Provide the (x, y) coordinate of the cell's center where the given text is located.  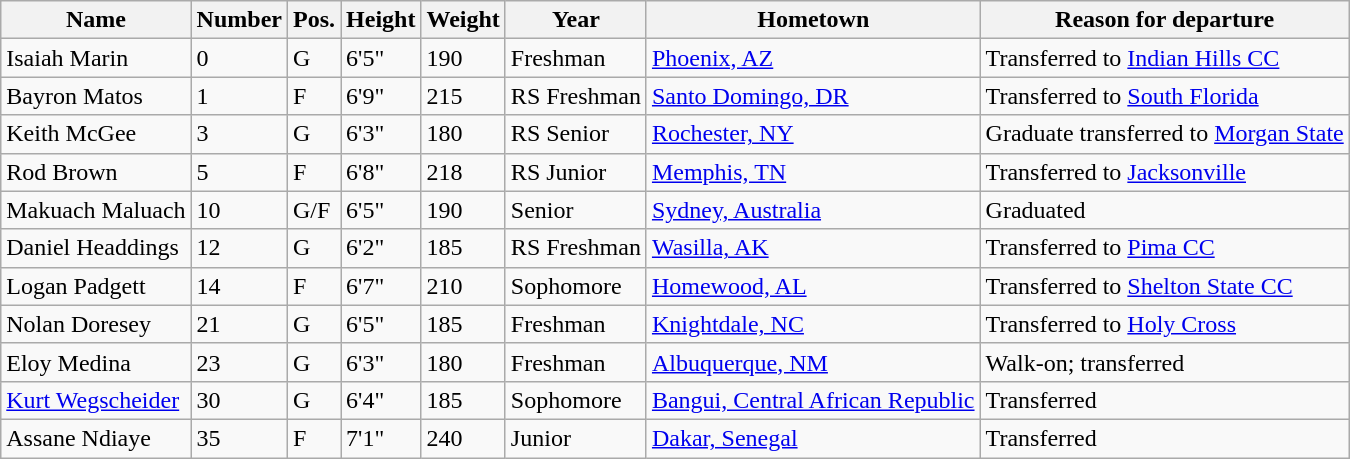
23 (239, 362)
Nolan Doresey (96, 324)
12 (239, 248)
Homewood, AL (813, 286)
Wasilla, AK (813, 248)
Dakar, Senegal (813, 438)
Keith McGee (96, 134)
218 (463, 172)
6'4" (381, 400)
Senior (576, 210)
Bayron Matos (96, 96)
7'1" (381, 438)
Makuach Maluach (96, 210)
Transferred to Pima CC (1164, 248)
Transferred to South Florida (1164, 96)
210 (463, 286)
Bangui, Central African Republic (813, 400)
Transferred to Shelton State CC (1164, 286)
5 (239, 172)
35 (239, 438)
Graduate transferred to Morgan State (1164, 134)
Number (239, 20)
Memphis, TN (813, 172)
Reason for departure (1164, 20)
10 (239, 210)
21 (239, 324)
Daniel Headdings (96, 248)
Rod Brown (96, 172)
RS Junior (576, 172)
Year (576, 20)
Rochester, NY (813, 134)
Eloy Medina (96, 362)
Phoenix, AZ (813, 58)
Assane Ndiaye (96, 438)
1 (239, 96)
Knightdale, NC (813, 324)
Name (96, 20)
6'2" (381, 248)
Hometown (813, 20)
Height (381, 20)
6'9" (381, 96)
Transferred to Jacksonville (1164, 172)
0 (239, 58)
G/F (314, 210)
Albuquerque, NM (813, 362)
240 (463, 438)
6'8" (381, 172)
3 (239, 134)
30 (239, 400)
Walk-on; transferred (1164, 362)
Junior (576, 438)
Kurt Wegscheider (96, 400)
Santo Domingo, DR (813, 96)
6'7" (381, 286)
Transferred to Holy Cross (1164, 324)
14 (239, 286)
Graduated (1164, 210)
Transferred to Indian Hills CC (1164, 58)
Logan Padgett (96, 286)
Sydney, Australia (813, 210)
Weight (463, 20)
Isaiah Marin (96, 58)
Pos. (314, 20)
RS Senior (576, 134)
215 (463, 96)
